Output the [x, y] coordinate of the center of the cell containing the given text.  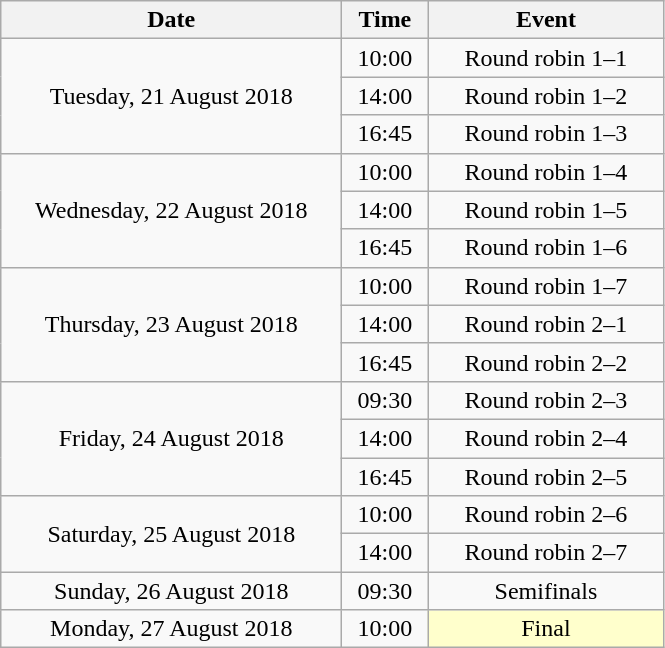
Round robin 1–6 [546, 248]
Round robin 1–5 [546, 210]
Round robin 2–6 [546, 515]
Friday, 24 August 2018 [172, 438]
Monday, 27 August 2018 [172, 629]
Round robin 2–4 [546, 438]
Wednesday, 22 August 2018 [172, 210]
Round robin 2–1 [546, 324]
Tuesday, 21 August 2018 [172, 96]
Thursday, 23 August 2018 [172, 324]
Sunday, 26 August 2018 [172, 591]
Round robin 2–7 [546, 553]
Round robin 2–3 [546, 400]
Semifinals [546, 591]
Round robin 1–2 [546, 96]
Time [385, 20]
Round robin 2–2 [546, 362]
Round robin 1–3 [546, 134]
Date [172, 20]
Final [546, 629]
Round robin 1–1 [546, 58]
Event [546, 20]
Round robin 1–7 [546, 286]
Round robin 1–4 [546, 172]
Round robin 2–5 [546, 477]
Saturday, 25 August 2018 [172, 534]
